Pinpoint the cell where the given text exists, returning its (X, Y) midpoint coordinate. 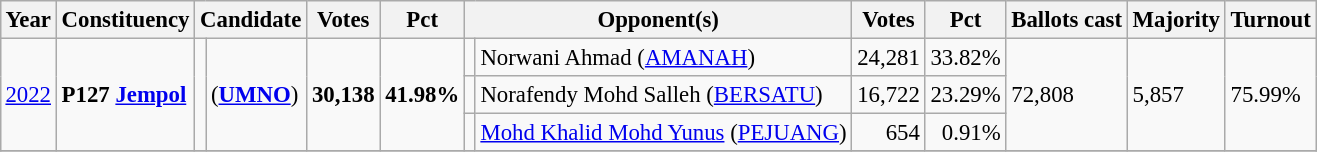
75.99% (1270, 94)
Mohd Khalid Mohd Yunus (PEJUANG) (664, 133)
Candidate (251, 20)
41.98% (422, 94)
Ballots cast (1066, 20)
Opponent(s) (658, 20)
2022 (28, 94)
Turnout (1270, 20)
33.82% (966, 57)
5,857 (1176, 94)
72,808 (1066, 94)
Majority (1176, 20)
24,281 (888, 57)
(UMNO) (256, 94)
23.29% (966, 95)
Constituency (125, 20)
Norafendy Mohd Salleh (BERSATU) (664, 95)
30,138 (344, 94)
P127 Jempol (125, 94)
654 (888, 133)
0.91% (966, 133)
Norwani Ahmad (AMANAH) (664, 57)
16,722 (888, 95)
Year (28, 20)
